Provide the [X, Y] coordinate of the cell's center where the given text is located.  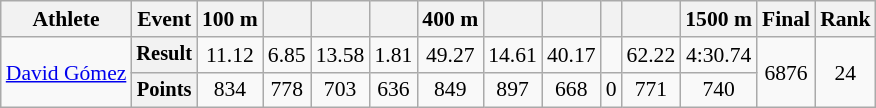
834 [230, 90]
1500 m [718, 19]
668 [572, 90]
62.22 [652, 55]
6.85 [287, 55]
771 [652, 90]
897 [512, 90]
Rank [846, 19]
778 [287, 90]
1.81 [393, 55]
24 [846, 72]
Final [786, 19]
Athlete [66, 19]
6876 [786, 72]
David Gómez [66, 72]
14.61 [512, 55]
636 [393, 90]
Result [164, 55]
400 m [450, 19]
849 [450, 90]
Points [164, 90]
740 [718, 90]
13.58 [340, 55]
0 [612, 90]
4:30.74 [718, 55]
40.17 [572, 55]
100 m [230, 19]
49.27 [450, 55]
11.12 [230, 55]
Event [164, 19]
703 [340, 90]
